Pinpoint the cell where the given text exists, returning its (X, Y) midpoint coordinate. 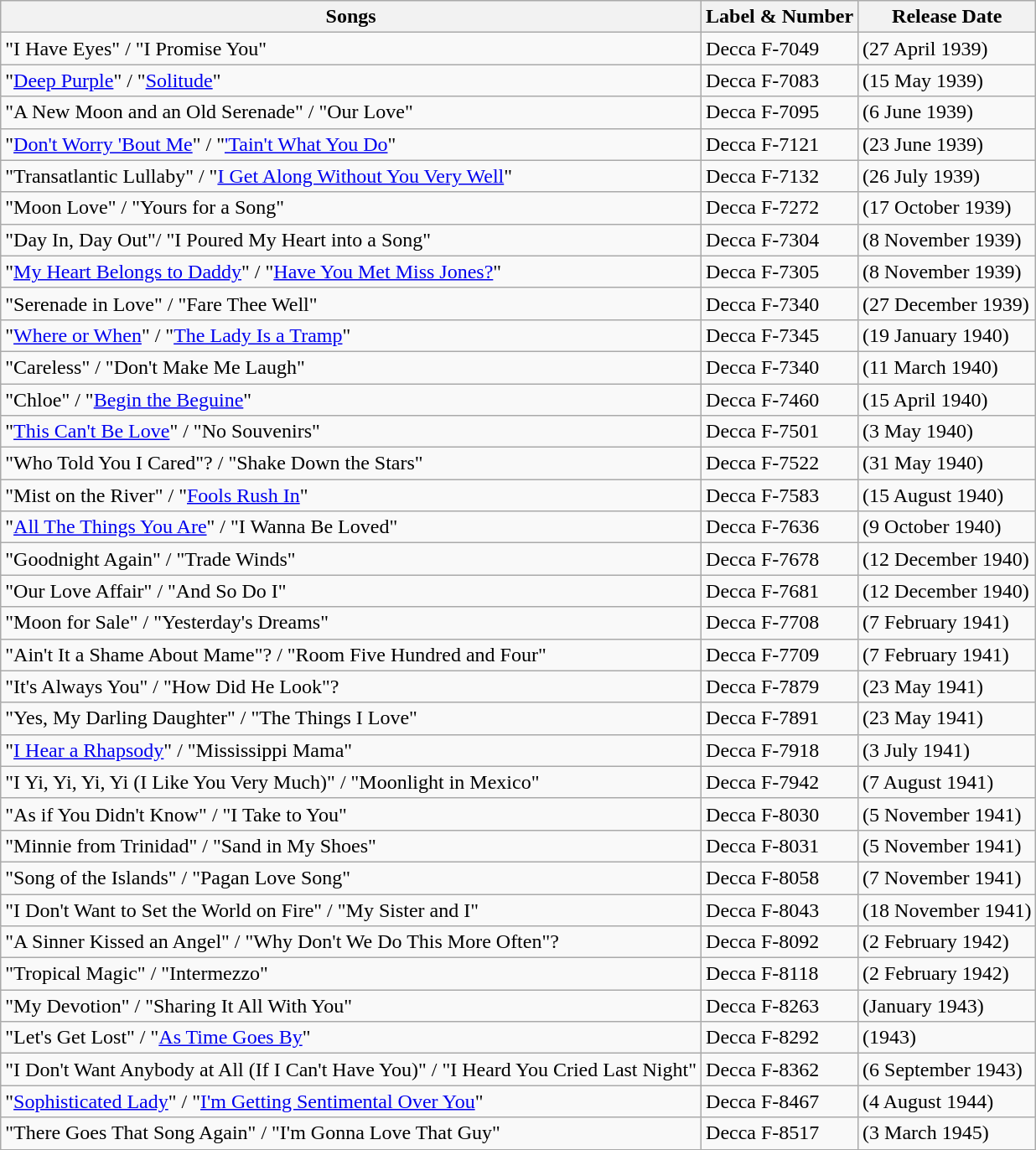
"I Don't Want to Set the World on Fire" / "My Sister and I" (351, 909)
"Our Love Affair" / "And So Do I" (351, 591)
Decca F-8030 (780, 814)
Decca F-7345 (780, 335)
"Mist on the River" / "Fools Rush In" (351, 495)
(6 June 1939) (947, 112)
Decca F-7681 (780, 591)
"I Don't Want Anybody at All (If I Can't Have You)" / "I Heard You Cried Last Night" (351, 1070)
(3 March 1945) (947, 1133)
Decca F-7305 (780, 272)
"I Yi, Yi, Yi, Yi (I Like You Very Much)" / "Moonlight in Mexico" (351, 782)
(3 May 1940) (947, 432)
Decca F-8043 (780, 909)
Decca F-8031 (780, 846)
"Minnie from Trinidad" / "Sand in My Shoes" (351, 846)
"It's Always You" / "How Did He Look"? (351, 686)
Decca F-8292 (780, 1038)
Decca F-8058 (780, 878)
(7 August 1941) (947, 782)
(31 May 1940) (947, 464)
"Don't Worry 'Bout Me" / "'Tain't What You Do" (351, 144)
Decca F-7709 (780, 655)
(7 November 1941) (947, 878)
(15 August 1940) (947, 495)
Label & Number (780, 17)
(19 January 1940) (947, 335)
"Ain't It a Shame About Mame"? / "Room Five Hundred and Four" (351, 655)
Decca F-7132 (780, 176)
(11 March 1940) (947, 367)
"My Devotion" / "Sharing It All With You" (351, 1006)
Decca F-7460 (780, 400)
(27 April 1939) (947, 49)
"There Goes That Song Again" / "I'm Gonna Love That Guy" (351, 1133)
Decca F-7121 (780, 144)
Decca F-7891 (780, 718)
(27 December 1939) (947, 303)
"Yes, My Darling Daughter" / "The Things I Love" (351, 718)
Decca F-7636 (780, 527)
Decca F-8263 (780, 1006)
Decca F-7918 (780, 750)
(January 1943) (947, 1006)
Songs (351, 17)
"My Heart Belongs to Daddy" / "Have You Met Miss Jones?" (351, 272)
"Careless" / "Don't Make Me Laugh" (351, 367)
"Who Told You I Cared"? / "Shake Down the Stars" (351, 464)
Decca F-7942 (780, 782)
"Where or When" / "The Lady Is a Tramp" (351, 335)
"Day In, Day Out"/ "I Poured My Heart into a Song" (351, 240)
"Moon Love" / "Yours for a Song" (351, 208)
"Goodnight Again" / "Trade Winds" (351, 559)
(26 July 1939) (947, 176)
(17 October 1939) (947, 208)
Decca F-8362 (780, 1070)
"Chloe" / "Begin the Beguine" (351, 400)
Decca F-7095 (780, 112)
Decca F-8517 (780, 1133)
"Transatlantic Lullaby" / "I Get Along Without You Very Well" (351, 176)
"I Have Eyes" / "I Promise You" (351, 49)
Decca F-7049 (780, 49)
"Let's Get Lost" / "As Time Goes By" (351, 1038)
"This Can't Be Love" / "No Souvenirs" (351, 432)
Decca F-7708 (780, 623)
Decca F-7879 (780, 686)
"Deep Purple" / "Solitude" (351, 80)
(3 July 1941) (947, 750)
Decca F-7272 (780, 208)
"A Sinner Kissed an Angel" / "Why Don't We Do This More Often"? (351, 942)
(23 June 1939) (947, 144)
"All The Things You Are" / "I Wanna Be Loved" (351, 527)
Decca F-7304 (780, 240)
Release Date (947, 17)
"Sophisticated Lady" / "I'm Getting Sentimental Over You" (351, 1101)
"I Hear a Rhapsody" / "Mississippi Mama" (351, 750)
"Song of the Islands" / "Pagan Love Song" (351, 878)
(1943) (947, 1038)
"Tropical Magic" / "Intermezzo" (351, 974)
(4 August 1944) (947, 1101)
(18 November 1941) (947, 909)
"A New Moon and an Old Serenade" / "Our Love" (351, 112)
"Moon for Sale" / "Yesterday's Dreams" (351, 623)
Decca F-8118 (780, 974)
Decca F-8092 (780, 942)
(9 October 1940) (947, 527)
(6 September 1943) (947, 1070)
Decca F-7083 (780, 80)
Decca F-7501 (780, 432)
Decca F-7522 (780, 464)
(15 April 1940) (947, 400)
"Serenade in Love" / "Fare Thee Well" (351, 303)
Decca F-7583 (780, 495)
Decca F-8467 (780, 1101)
Decca F-7678 (780, 559)
(15 May 1939) (947, 80)
"As if You Didn't Know" / "I Take to You" (351, 814)
